Extract the [X, Y] coordinate from the center of the cell holding the provided text.  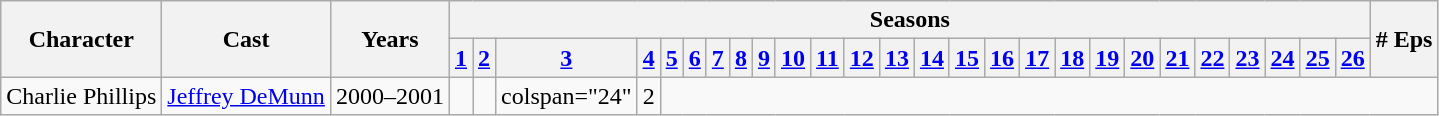
1 [460, 58]
18 [1072, 58]
9 [764, 58]
23 [1248, 58]
3 [567, 58]
2000–2001 [390, 96]
12 [862, 58]
6 [694, 58]
19 [1108, 58]
7 [718, 58]
24 [1282, 58]
22 [1212, 58]
5 [672, 58]
14 [932, 58]
16 [1002, 58]
Character [82, 39]
15 [966, 58]
26 [1352, 58]
10 [792, 58]
8 [740, 58]
13 [896, 58]
20 [1142, 58]
4 [648, 58]
21 [1178, 58]
Cast [246, 39]
Years [390, 39]
Charlie Phillips [82, 96]
11 [828, 58]
17 [1038, 58]
colspan="24" [567, 96]
Seasons [910, 20]
25 [1318, 58]
# Eps [1404, 39]
Jeffrey DeMunn [246, 96]
